From the cell containing the given text, extract its center point as (x, y) coordinate. 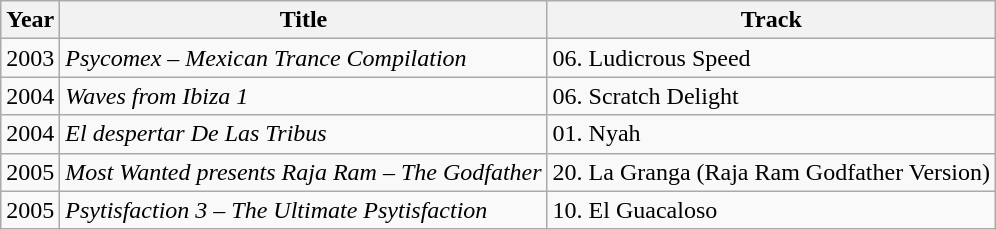
Title (304, 20)
Track (771, 20)
Year (30, 20)
20. La Granga (Raja Ram Godfather Version) (771, 172)
10. El Guacaloso (771, 210)
Psycomex – Mexican Trance Compilation (304, 58)
El despertar De Las Tribus (304, 134)
Waves from Ibiza 1 (304, 96)
06. Scratch Delight (771, 96)
Psytisfaction 3 – The Ultimate Psytisfaction (304, 210)
06. Ludicrous Speed (771, 58)
01. Nyah (771, 134)
2003 (30, 58)
Most Wanted presents Raja Ram – The Godfather (304, 172)
